For the text-containing cell, return its midpoint in [X, Y] coordinate format. 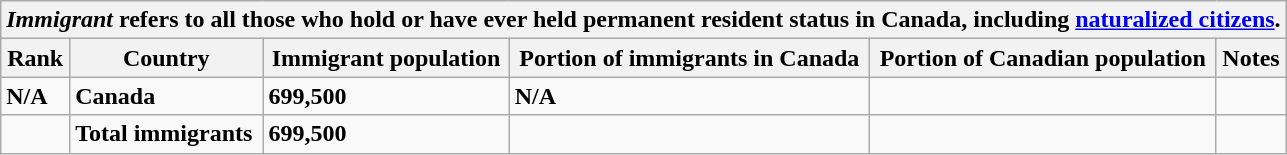
Total immigrants [166, 134]
Country [166, 58]
Rank [36, 58]
Immigrant refers to all those who hold or have ever held permanent resident status in Canada, including naturalized citizens. [644, 20]
Notes [1251, 58]
Portion of Canadian population [1043, 58]
Immigrant population [386, 58]
Canada [166, 96]
Portion of immigrants in Canada [690, 58]
